Return (x, y) of the center of cell containing provided text 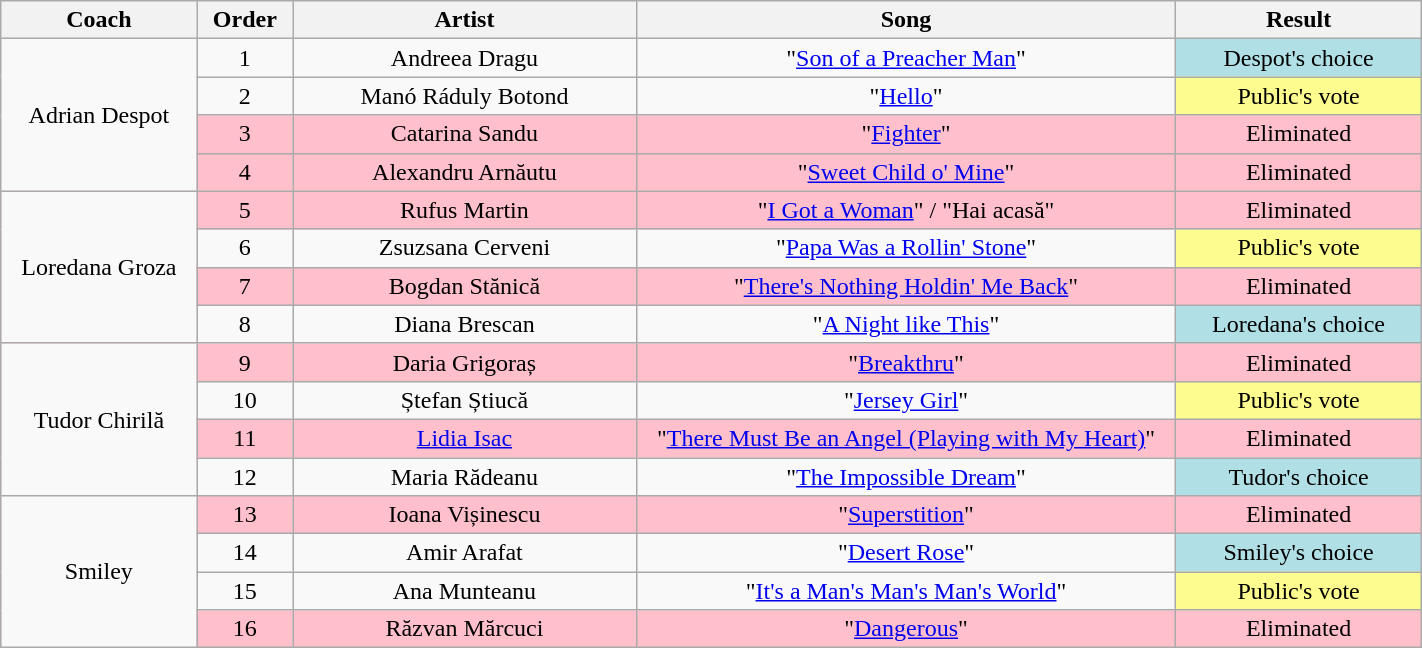
9 (245, 362)
Bogdan Stănică (464, 286)
Daria Grigoraș (464, 362)
"Papa Was a Rollin' Stone" (906, 248)
Tudor Chirilă (99, 419)
"Superstition" (906, 515)
5 (245, 210)
"Dangerous" (906, 629)
"There's Nothing Holdin' Me Back" (906, 286)
"I Got a Woman" / "Hai acasă" (906, 210)
Ioana Vișinescu (464, 515)
Alexandru Arnăutu (464, 172)
Result (1298, 20)
Catarina Sandu (464, 134)
"Desert Rose" (906, 553)
Loredana's choice (1298, 324)
12 (245, 477)
15 (245, 591)
Smiley's choice (1298, 553)
Despot's choice (1298, 58)
Order (245, 20)
1 (245, 58)
Amir Arafat (464, 553)
Loredana Groza (99, 267)
Lidia Isac (464, 438)
Song (906, 20)
7 (245, 286)
4 (245, 172)
Maria Rădeanu (464, 477)
Ștefan Știucă (464, 400)
Diana Brescan (464, 324)
Smiley (99, 572)
6 (245, 248)
Ana Munteanu (464, 591)
"Jersey Girl" (906, 400)
10 (245, 400)
2 (245, 96)
Zsuzsana Cerveni (464, 248)
Adrian Despot (99, 115)
14 (245, 553)
Răzvan Mărcuci (464, 629)
8 (245, 324)
"Sweet Child o' Mine" (906, 172)
Rufus Martin (464, 210)
"Son of a Preacher Man" (906, 58)
"It's a Man's Man's Man's World" (906, 591)
"Hello" (906, 96)
16 (245, 629)
Manó Ráduly Botond (464, 96)
Tudor's choice (1298, 477)
3 (245, 134)
13 (245, 515)
"The Impossible Dream" (906, 477)
Coach (99, 20)
"There Must Be an Angel (Playing with My Heart)" (906, 438)
Artist (464, 20)
Andreea Dragu (464, 58)
11 (245, 438)
"Breakthru" (906, 362)
"A Night like This" (906, 324)
"Fighter" (906, 134)
